Search for the cell housing the specified text and yield its (x, y) center coordinate. 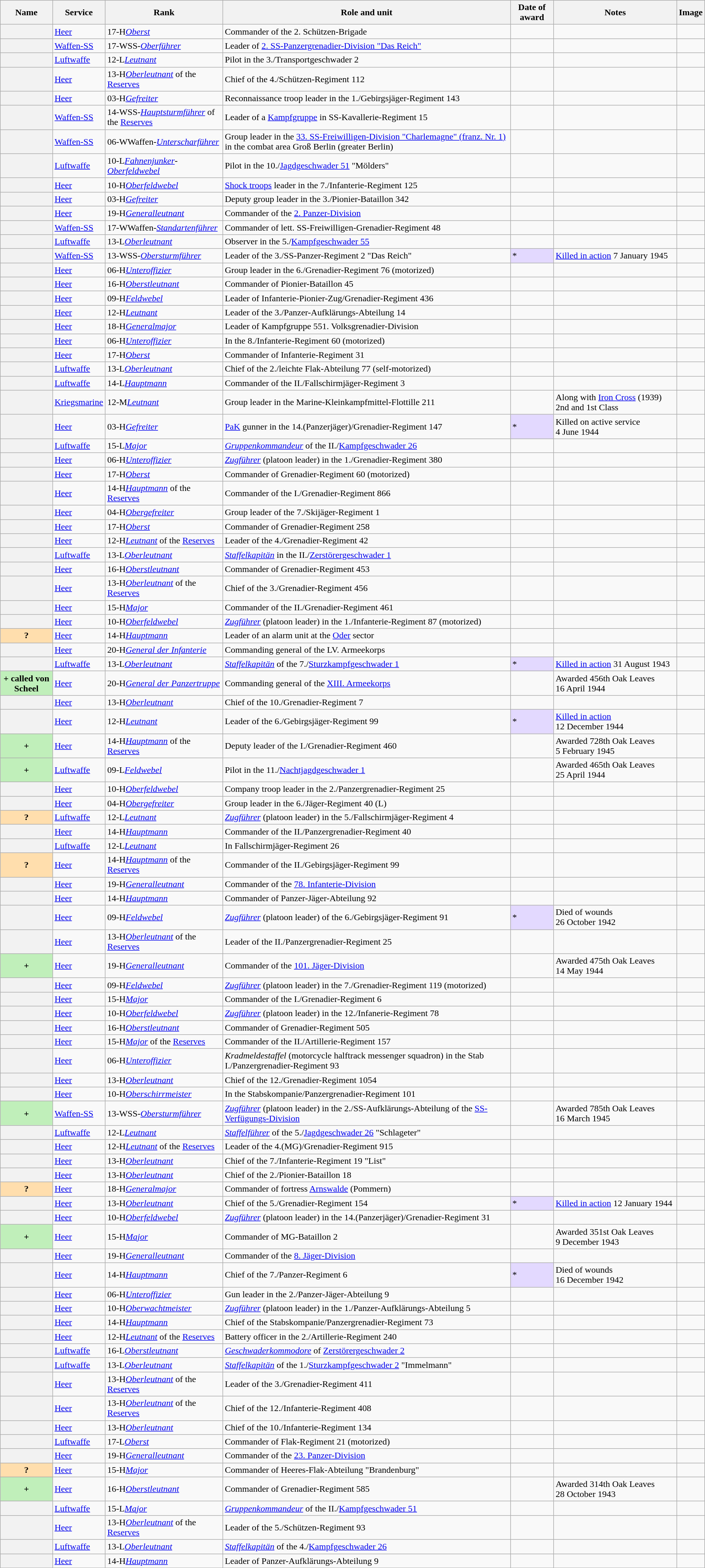
10-HOberschirrmeister (164, 1094)
06-WWaffen-Unterscharführer (164, 141)
Commander of fortress Arnswalde (Pommern) (367, 1189)
Commander of the 8. Jäger-Division (367, 1256)
Commander of Grenadier-Regiment 453 (367, 569)
Awarded 785th Oak Leaves 16 March 1945 (615, 1114)
Leader of Infanterie-Pionier-Zug/Grenadier-Regiment 436 (367, 298)
Commander of the I./Grenadier-Regiment 866 (367, 493)
Commander of Grenadier-Regiment 60 (motorized) (367, 474)
In the Stabskompanie/Panzergrenadier-Regiment 101 (367, 1094)
Gruppenkommandeur of the II./Kampfgeschwader 51 (367, 1508)
Group leader of the 7./Skijäger-Regiment 1 (367, 513)
12-MLeutnant (164, 402)
Leader of the 6./Gebirgsjäger-Regiment 99 (367, 722)
17-WSS-Oberführer (164, 46)
Commander of the II./Panzergrenadier-Regiment 40 (367, 832)
Image (691, 13)
Kradmeldestaffel (motorcycle halftrack messenger squadron) in the Stab I./Panzergrenadier-Regiment 93 (367, 1061)
Commander of the 2. Panzer-Division (367, 213)
Killed in action 12 December 1944 (615, 722)
Staffelkapitän in the II./Zerstörergeschwader 1 (367, 555)
20-HGeneral der Panzertruppe (164, 683)
Leader of the 3./Panzer-Aufklärungs-Abteilung 14 (367, 312)
16-LOberstleutnant (164, 1351)
Awarded 728th Oak Leaves 5 February 1945 (615, 745)
Role and unit (367, 13)
Deputy leader of the I./Grenadier-Regiment 460 (367, 745)
Commander of Grenadier-Regiment 505 (367, 1028)
Staffelkapitän of the 4./Kampfgeschwader 26 (367, 1546)
Leader of 2. SS-Panzergrenadier-Division "Das Reich" (367, 46)
Zugführer (platoon leader) in the 5./Fallschirmjäger-Regiment 4 (367, 817)
Commander of the 23. Panzer-Division (367, 1456)
Group leader in the 33. SS-Freiwilligen-Division "Charlemagne" (franz. Nr. 1) in the combat area Groß Berlin (greater Berlin) (367, 141)
Group leader in the 6./Grenadier-Regiment 76 (motorized) (367, 270)
Leader of the 4.(MG)/Grenadier-Regiment 915 (367, 1147)
Commander of the 101. Jäger-Division (367, 965)
Killed in action 12 January 1944 (615, 1203)
Awarded 465th Oak Leaves 25 April 1944 (615, 770)
Shock troops leader in the 7./Infanterie-Regiment 125 (367, 185)
14-LHauptmann (164, 383)
Commander of Grenadier-Regiment 585 (367, 1489)
Gun leader in the 2./Panzer-Jäger-Abteilung 9 (367, 1294)
Awarded 456th Oak Leaves 16 April 1944 (615, 683)
Zugführer (platoon leader) in the 1./Grenadier-Regiment 380 (367, 460)
Killed in action 31 August 1943 (615, 664)
Pilot in the 10./Jagdgeschwader 51 "Mölders" (367, 166)
Staffelkapitän of the 1./Sturzkampfgeschwader 2 "Immelmann" (367, 1365)
Pilot in the 3./Transportgeschwader 2 (367, 60)
Killed on active service 4 June 1944 (615, 426)
Commander of Panzer-Jäger-Abteilung 92 (367, 898)
Zugführer (platoon leader) in the 1./Infanterie-Regiment 87 (motorized) (367, 621)
Observer in the 5./Kampfgeschwader 55 (367, 242)
10-HOberwachtmeister (164, 1308)
Staffelführer of the 5./Jagdgeschwader 26 "Schlageter" (367, 1132)
Commanding general of the XIII. Armeekorps (367, 683)
Leader of the 5./Schützen-Regiment 93 (367, 1527)
Battery officer in the 2./Artillerie-Regiment 240 (367, 1337)
Chief of the 4./Schützen-Regiment 112 (367, 79)
Commander of Grenadier-Regiment 258 (367, 527)
Chief of the 7./Infanterie-Regiment 19 "List" (367, 1161)
Along with Iron Cross (1939) 2nd and 1st Class (615, 402)
Commander of the 78. Infanterie-Division (367, 884)
Reconnaissance troop leader in the 1./Gebirgsjäger-Regiment 143 (367, 98)
Chief of the 2./leichte Flak-Abteilung 77 (self-motorized) (367, 369)
Chief of the Stabskompanie/Panzergrenadier-Regiment 73 (367, 1323)
Group leader in the 6./Jäger-Regiment 40 (L) (367, 803)
20-HGeneral der Infanterie (164, 650)
Zugführer (platoon leader) in the 1./Panzer-Aufklärungs-Abteilung 5 (367, 1308)
Commanding general of the LV. Armeekorps (367, 650)
Leader of the 4./Grenadier-Regiment 42 (367, 541)
Chief of the 2./Pionier-Bataillon 18 (367, 1175)
Commander of the II./Grenadier-Regiment 461 (367, 607)
Commander of the I./Grenadier-Regiment 6 (367, 999)
Company troop leader in the 2./Panzergrenadier-Regiment 25 (367, 789)
Commander of the 2. Schützen-Brigade (367, 32)
Zugführer (platoon leader) in the 2./SS-Aufklärungs-Abteilung of the SS-Verfügungs-Division (367, 1114)
Zugführer (platoon leader) in the 12./Infanerie-Regiment 78 (367, 1013)
Commander of Pionier-Bataillon 45 (367, 284)
+ called von Scheel (26, 683)
Chief of the 3./Grenadier-Regiment 456 (367, 588)
Rank (164, 13)
Pilot in the 11./Nachtjagdgeschwader 1 (367, 770)
14-WSS-Hauptsturmführer of the Reserves (164, 118)
Deputy group leader in the 3./Pionier-Bataillon 342 (367, 199)
Zugführer (platoon leader) in the 7./Grenadier-Regiment 119 (motorized) (367, 985)
Chief of the 7./Panzer-Regiment 6 (367, 1275)
Died of wounds 16 December 1942 (615, 1275)
Chief of the 10./Infanterie-Regiment 134 (367, 1427)
Chief of the 12./Infanterie-Regiment 408 (367, 1408)
Commander of the II./Artillerie-Regiment 157 (367, 1042)
PaK gunner in the 14.(Panzerjäger)/Grenadier-Regiment 147 (367, 426)
Leader of an alarm unit at the Oder sector (367, 636)
Gruppenkommandeur of the II./Kampfgeschwader 26 (367, 446)
Zugführer (platoon leader) of the 6./Gebirgsjäger-Regiment 91 (367, 917)
Commander of Infanterie-Regiment 31 (367, 355)
Leader of the II./Panzergrenadier-Regiment 25 (367, 942)
Killed in action 7 January 1945 (615, 256)
Died of wounds 26 October 1942 (615, 917)
Group leader in the Marine-Kleinkampfmittel-Flottille 211 (367, 402)
09-LFeldwebel (164, 770)
15-HMajor of the Reserves (164, 1042)
In the 8./Infanterie-Regiment 60 (motorized) (367, 341)
10-LFahnenjunker-Oberfeldwebel (164, 166)
Leader of the 3./SS-Panzer-Regiment 2 "Das Reich" (367, 256)
Commander of the II./Gebirgsjäger-Regiment 99 (367, 865)
17-WWaffen-Standartenführer (164, 227)
In Fallschirmjäger-Regiment 26 (367, 846)
Leader of the 3./Grenadier-Regiment 411 (367, 1384)
Commander of lett. SS-Freiwilligen-Grenadier-Regiment 48 (367, 227)
Date of award (532, 13)
Awarded 475th Oak Leaves 14 May 1944 (615, 965)
Leader of Kampfgruppe 551. Volksgrenadier-Division (367, 327)
17-LOberst (164, 1442)
Staffelkapitän of the 7./Sturzkampfgeschwader 1 (367, 664)
Notes (615, 13)
Commander of the II./Fallschirmjäger-Regiment 3 (367, 383)
Commander of Flak-Regiment 21 (motorized) (367, 1442)
Chief of the 10./Grenadier-Regiment 7 (367, 702)
Name (26, 13)
Commander of Heeres-Flak-Abteilung "Brandenburg" (367, 1470)
Service (79, 13)
Awarded 314th Oak Leaves 28 October 1943 (615, 1489)
Leader of Panzer-Aufklärungs-Abteilung 9 (367, 1561)
Kriegsmarine (79, 402)
Commander of MG-Bataillon 2 (367, 1236)
Zugführer (platoon leader) in the 14.(Panzerjäger)/Grenadier-Regiment 31 (367, 1217)
Leader of a Kampfgruppe in SS-Kavallerie-Regiment 15 (367, 118)
Chief of the 5./Grenadier-Regiment 154 (367, 1203)
Geschwaderkommodore of Zerstörergeschwader 2 (367, 1351)
Chief of the 12./Grenadier-Regiment 1054 (367, 1080)
Awarded 351st Oak Leaves 9 December 1943 (615, 1236)
